Return the (x, y) coordinate for the center point of the cell that contains the specified text.  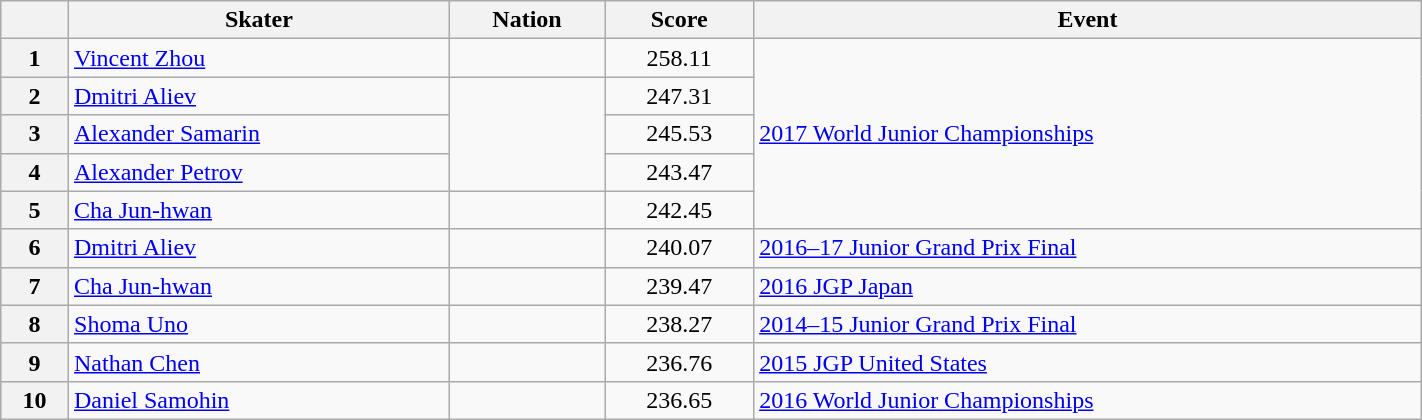
240.07 (680, 248)
6 (35, 248)
7 (35, 286)
2014–15 Junior Grand Prix Final (1088, 324)
258.11 (680, 58)
247.31 (680, 96)
10 (35, 400)
236.65 (680, 400)
245.53 (680, 134)
Nathan Chen (260, 362)
9 (35, 362)
2016–17 Junior Grand Prix Final (1088, 248)
Shoma Uno (260, 324)
2 (35, 96)
239.47 (680, 286)
243.47 (680, 172)
Event (1088, 20)
Score (680, 20)
1 (35, 58)
Nation (526, 20)
2015 JGP United States (1088, 362)
Vincent Zhou (260, 58)
3 (35, 134)
2016 World Junior Championships (1088, 400)
4 (35, 172)
Daniel Samohin (260, 400)
Skater (260, 20)
2016 JGP Japan (1088, 286)
Alexander Samarin (260, 134)
5 (35, 210)
8 (35, 324)
Alexander Petrov (260, 172)
236.76 (680, 362)
242.45 (680, 210)
238.27 (680, 324)
2017 World Junior Championships (1088, 134)
